Return the [x, y] coordinate for the center point of the cell that contains the specified text.  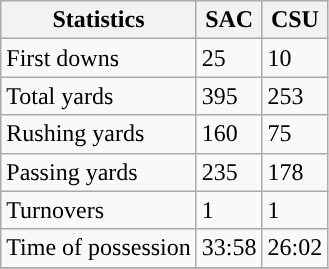
10 [295, 58]
Total yards [99, 96]
178 [295, 172]
160 [229, 134]
Time of possession [99, 248]
Turnovers [99, 210]
First downs [99, 58]
Statistics [99, 20]
SAC [229, 20]
395 [229, 96]
75 [295, 134]
25 [229, 58]
235 [229, 172]
253 [295, 96]
33:58 [229, 248]
Rushing yards [99, 134]
Passing yards [99, 172]
CSU [295, 20]
26:02 [295, 248]
